Scan for the cell matching the given text and deliver its [x, y] coordinate at center. 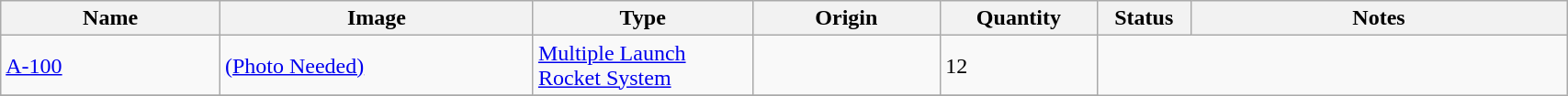
Status [1144, 18]
Name [110, 18]
(Photo Needed) [377, 66]
A-100 [110, 66]
Quantity [1019, 18]
Origin [847, 18]
Type [643, 18]
Image [377, 18]
Multiple Launch Rocket System [643, 66]
12 [1019, 66]
Notes [1378, 18]
